For the text-containing cell, return its midpoint in [X, Y] coordinate format. 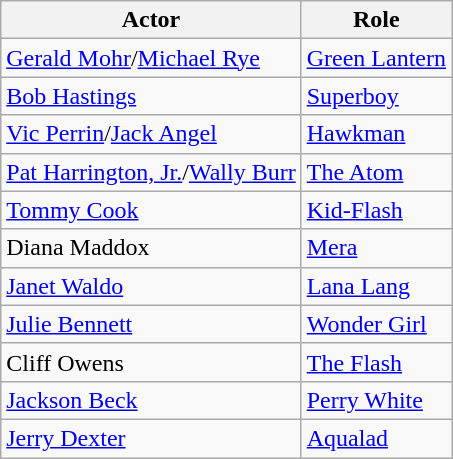
Mera [376, 248]
Hawkman [376, 134]
Cliff Owens [151, 362]
Jerry Dexter [151, 438]
Wonder Girl [376, 324]
Pat Harrington, Jr./Wally Burr [151, 172]
Superboy [376, 96]
Vic Perrin/Jack Angel [151, 134]
Perry White [376, 400]
Diana Maddox [151, 248]
Tommy Cook [151, 210]
Role [376, 20]
Aqualad [376, 438]
Bob Hastings [151, 96]
Gerald Mohr/Michael Rye [151, 58]
Actor [151, 20]
The Atom [376, 172]
Green Lantern [376, 58]
Julie Bennett [151, 324]
Kid-Flash [376, 210]
Janet Waldo [151, 286]
The Flash [376, 362]
Jackson Beck [151, 400]
Lana Lang [376, 286]
